Output the [X, Y] coordinate of the center of the cell containing the given text.  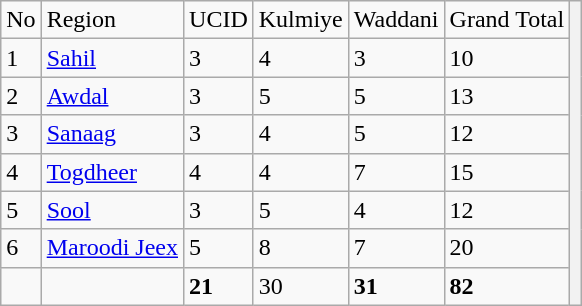
Grand Total [507, 20]
15 [507, 172]
10 [507, 58]
Waddani [396, 20]
6 [21, 248]
21 [219, 286]
13 [507, 96]
30 [300, 286]
Kulmiye [300, 20]
31 [396, 286]
UCID [219, 20]
82 [507, 286]
Togdheer [112, 172]
2 [21, 96]
Region [112, 20]
1 [21, 58]
Maroodi Jeex [112, 248]
Sool [112, 210]
No [21, 20]
Awdal [112, 96]
20 [507, 248]
Sahil [112, 58]
8 [300, 248]
Sanaag [112, 134]
